Return [X, Y] of the center of cell containing provided text 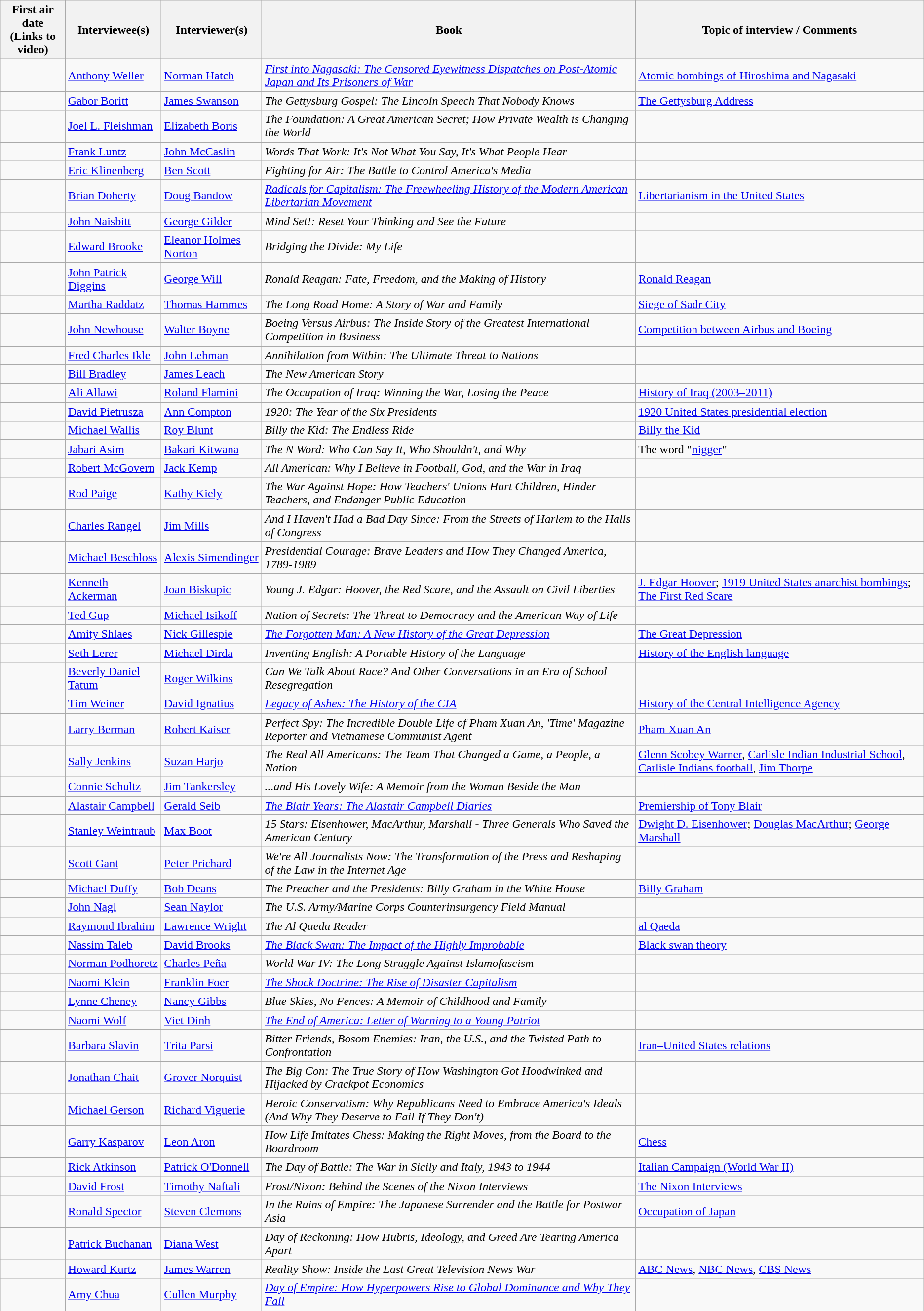
Leon Aron [212, 1142]
First air date(Links to video) [33, 30]
Edward Brooke [114, 247]
Young J. Edgar: Hoover, the Red Scare, and the Assault on Civil Liberties [449, 589]
1920 United States presidential election [780, 412]
Can We Talk About Race? And Other Conversations in an Era of School Resegregation [449, 678]
Blue Skies, No Fences: A Memoir of Childhood and Family [449, 1001]
Lynne Cheney [114, 1001]
Barbara Slavin [114, 1045]
Pham Xuan An [780, 729]
The Occupation of Iraq: Winning the War, Losing the Peace [449, 393]
Iran–United States relations [780, 1045]
James Warren [212, 1269]
Ted Gup [114, 615]
David Frost [114, 1186]
Scott Gant [114, 863]
The Day of Battle: The War in Sicily and Italy, 1943 to 1944 [449, 1167]
Eric Klinenberg [114, 170]
The Gettysburg Address [780, 101]
Richard Viguerie [212, 1110]
The U.S. Army/Marine Corps Counterinsurgency Field Manual [449, 907]
Bakari Kitwana [212, 449]
Michael Dirda [212, 653]
Robert Kaiser [212, 729]
Seth Lerer [114, 653]
Doug Bandow [212, 195]
Connie Schultz [114, 787]
1920: The Year of the Six Presidents [449, 412]
Cullen Murphy [212, 1294]
Michael Duffy [114, 888]
Charles Rangel [114, 525]
The Big Con: The True Story of How Washington Got Hoodwinked and Hijacked by Crackpot Economics [449, 1077]
Charles Peña [212, 964]
John Patrick Diggins [114, 278]
Michael Beschloss [114, 558]
Alexis Simendinger [212, 558]
Presidential Courage: Brave Leaders and How They Changed America, 1789-1989 [449, 558]
15 Stars: Eisenhower, MacArthur, Marshall - Three Generals Who Saved the American Century [449, 831]
Nick Gillespie [212, 634]
Jim Mills [212, 525]
Patrick Buchanan [114, 1244]
World War IV: The Long Struggle Against Islamofascism [449, 964]
Diana West [212, 1244]
Peter Prichard [212, 863]
...and His Lovely Wife: A Memoir from the Woman Beside the Man [449, 787]
Dwight D. Eisenhower; Douglas MacArthur; George Marshall [780, 831]
Naomi Wolf [114, 1020]
Ronald Reagan: Fate, Freedom, and the Making of History [449, 278]
Ronald Reagan [780, 278]
Larry Berman [114, 729]
We're All Journalists Now: The Transformation of the Press and Reshaping of the Law in the Internet Age [449, 863]
Ali Allawi [114, 393]
Frost/Nixon: Behind the Scenes of the Nixon Interviews [449, 1186]
Chess [780, 1142]
Alastair Campbell [114, 806]
John Nagl [114, 907]
Roger Wilkins [212, 678]
The War Against Hope: How Teachers' Unions Hurt Children, Hinder Teachers, and Endanger Public Education [449, 494]
The Preacher and the Presidents: Billy Graham in the White House [449, 888]
Stanley Weintraub [114, 831]
Lawrence Wright [212, 926]
Frank Luntz [114, 152]
Legacy of Ashes: The History of the CIA [449, 703]
The Great Depression [780, 634]
James Leach [212, 374]
Michael Wallis [114, 430]
John McCaslin [212, 152]
The Black Swan: The Impact of the Highly Improbable [449, 945]
Anthony Weller [114, 75]
Siege of Sadr City [780, 304]
George Will [212, 278]
Billy the Kid [780, 430]
Italian Campaign (World War II) [780, 1167]
Garry Kasparov [114, 1142]
Jonathan Chait [114, 1077]
Howard Kurtz [114, 1269]
Radicals for Capitalism: The Freewheeling History of the Modern American Libertarian Movement [449, 195]
History of the Central Intelligence Agency [780, 703]
The New American Story [449, 374]
History of Iraq (2003–2011) [780, 393]
Grover Norquist [212, 1077]
Ann Compton [212, 412]
David Ignatius [212, 703]
John Naisbitt [114, 221]
Rick Atkinson [114, 1167]
Robert McGovern [114, 468]
First into Nagasaki: The Censored Eyewitness Dispatches on Post-Atomic Japan and Its Prisoners of War [449, 75]
The Gettysburg Gospel: The Lincoln Speech That Nobody Knows [449, 101]
ABC News, NBC News, CBS News [780, 1269]
Book [449, 30]
Fred Charles Ikle [114, 355]
Day of Empire: How Hyperpowers Rise to Global Dominance and Why They Fall [449, 1294]
Patrick O'Donnell [212, 1167]
Jack Kemp [212, 468]
Tim Weiner [114, 703]
Martha Raddatz [114, 304]
Brian Doherty [114, 195]
Annihilation from Within: The Ultimate Threat to Nations [449, 355]
Sally Jenkins [114, 761]
Fighting for Air: The Battle to Control America's Media [449, 170]
The Foundation: A Great American Secret; How Private Wealth is Changing the World [449, 126]
Raymond Ibrahim [114, 926]
Perfect Spy: The Incredible Double Life of Pham Xuan An, 'Time' Magazine Reporter and Vietnamese Communist Agent [449, 729]
Day of Reckoning: How Hubris, Ideology, and Greed Are Tearing America Apart [449, 1244]
Mind Set!: Reset Your Thinking and See the Future [449, 221]
Rod Paige [114, 494]
Thomas Hammes [212, 304]
Gerald Seib [212, 806]
Premiership of Tony Blair [780, 806]
Suzan Harjo [212, 761]
Inventing English: A Portable History of the Language [449, 653]
And I Haven't Had a Bad Day Since: From the Streets of Harlem to the Halls of Congress [449, 525]
Joel L. Fleishman [114, 126]
J. Edgar Hoover; 1919 United States anarchist bombings; The First Red Scare [780, 589]
Interviewee(s) [114, 30]
Michael Gerson [114, 1110]
Occupation of Japan [780, 1211]
Words That Work: It's Not What You Say, It's What People Hear [449, 152]
Interviewer(s) [212, 30]
The Forgotten Man: A New History of the Great Depression [449, 634]
Black swan theory [780, 945]
al Qaeda [780, 926]
Jim Tankersley [212, 787]
The Long Road Home: A Story of War and Family [449, 304]
George Gilder [212, 221]
Kathy Kiely [212, 494]
John Newhouse [114, 330]
Bitter Friends, Bosom Enemies: Iran, the U.S., and the Twisted Path to Confrontation [449, 1045]
Amity Shlaes [114, 634]
Norman Hatch [212, 75]
David Pietrusza [114, 412]
Libertarianism in the United States [780, 195]
The Nixon Interviews [780, 1186]
Naomi Klein [114, 982]
Reality Show: Inside the Last Great Television News War [449, 1269]
Steven Clemons [212, 1211]
Gabor Boritt [114, 101]
History of the English language [780, 653]
Topic of interview / Comments [780, 30]
All American: Why I Believe in Football, God, and the War in Iraq [449, 468]
In the Ruins of Empire: The Japanese Surrender and the Battle for Postwar Asia [449, 1211]
The End of America: Letter of Warning to a Young Patriot [449, 1020]
Nassim Taleb [114, 945]
Michael Isikoff [212, 615]
The N Word: Who Can Say It, Who Shouldn't, and Why [449, 449]
Max Boot [212, 831]
John Lehman [212, 355]
The word "nigger" [780, 449]
Nancy Gibbs [212, 1001]
Bridging the Divide: My Life [449, 247]
The Blair Years: The Alastair Campbell Diaries [449, 806]
Joan Biskupic [212, 589]
Viet Dinh [212, 1020]
Amy Chua [114, 1294]
The Shock Doctrine: The Rise of Disaster Capitalism [449, 982]
Nation of Secrets: The Threat to Democracy and the American Way of Life [449, 615]
Competition between Airbus and Boeing [780, 330]
Jabari Asim [114, 449]
Beverly Daniel Tatum [114, 678]
Roy Blunt [212, 430]
Billy the Kid: The Endless Ride [449, 430]
Timothy Naftali [212, 1186]
Eleanor Holmes Norton [212, 247]
David Brooks [212, 945]
Walter Boyne [212, 330]
Bill Bradley [114, 374]
Atomic bombings of Hiroshima and Nagasaki [780, 75]
Bob Deans [212, 888]
Kenneth Ackerman [114, 589]
Ronald Spector [114, 1211]
Billy Graham [780, 888]
The Real All Americans: The Team That Changed a Game, a People, a Nation [449, 761]
Norman Podhoretz [114, 964]
James Swanson [212, 101]
Ben Scott [212, 170]
Glenn Scobey Warner, Carlisle Indian Industrial School, Carlisle Indians football, Jim Thorpe [780, 761]
Heroic Conservatism: Why Republicans Need to Embrace America's Ideals (And Why They Deserve to Fail If They Don't) [449, 1110]
Boeing Versus Airbus: The Inside Story of the Greatest International Competition in Business [449, 330]
How Life Imitates Chess: Making the Right Moves, from the Board to the Boardroom [449, 1142]
The Al Qaeda Reader [449, 926]
Roland Flamini [212, 393]
Elizabeth Boris [212, 126]
Sean Naylor [212, 907]
Trita Parsi [212, 1045]
Franklin Foer [212, 982]
